Identify which cell holds the provided text, then report its [x, y] central coordinate. 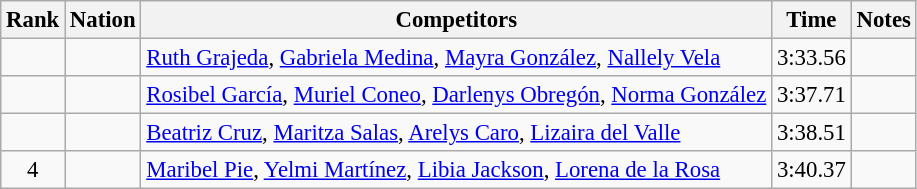
3:33.56 [812, 58]
4 [33, 170]
Maribel Pie, Yelmi Martínez, Libia Jackson, Lorena de la Rosa [456, 170]
Notes [884, 20]
Nation [103, 20]
Ruth Grajeda, Gabriela Medina, Mayra González, Nallely Vela [456, 58]
3:40.37 [812, 170]
3:38.51 [812, 133]
Time [812, 20]
3:37.71 [812, 95]
Competitors [456, 20]
Rosibel García, Muriel Coneo, Darlenys Obregón, Norma González [456, 95]
Rank [33, 20]
Beatriz Cruz, Maritza Salas, Arelys Caro, Lizaira del Valle [456, 133]
